Determine the (x, y) coordinate at the center of the cell enclosing the given text.  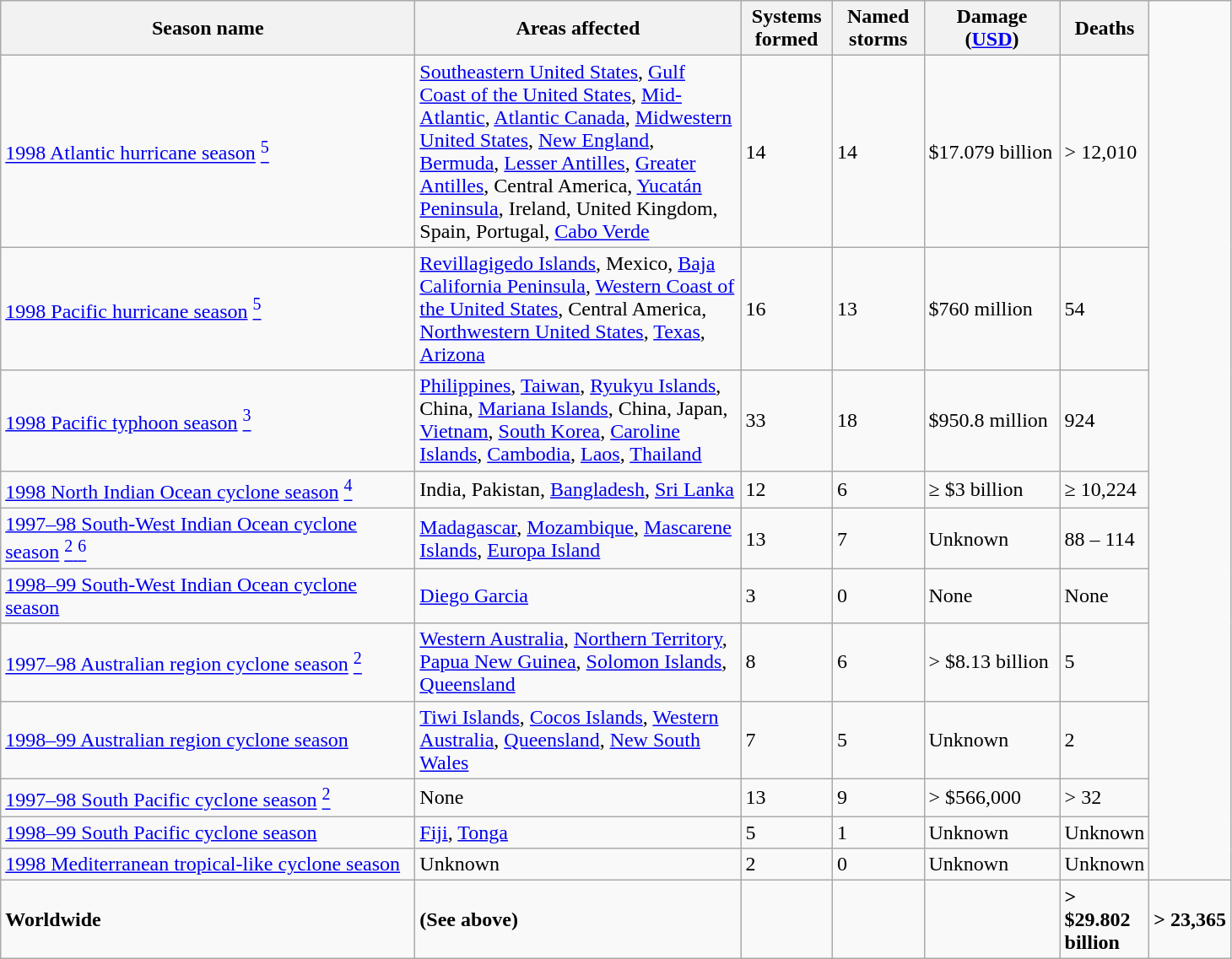
Deaths (1105, 29)
> 12,010 (1105, 152)
8 (786, 662)
$17.079 billion (992, 152)
1997–98 South-West Indian Ocean cyclone season 2 6 (208, 539)
> 32 (1105, 798)
Philippines, Taiwan, Ryukyu Islands, China, Mariana Islands, China, Japan, Vietnam, South Korea, Caroline Islands, Cambodia, Laos, Thailand (578, 420)
Named storms (878, 29)
1998–99 Australian region cyclone season (208, 740)
1998 North Indian Ocean cyclone season 4 (208, 489)
> $566,000 (992, 798)
Systems formed (786, 29)
1998 Pacific typhoon season 3 (208, 420)
12 (786, 489)
1998–99 South-West Indian Ocean cyclone season (208, 595)
1998 Pacific hurricane season 5 (208, 309)
1997–98 South Pacific cyclone season 2 (208, 798)
Madagascar, Mozambique, Mascarene Islands, Europa Island (578, 539)
1 (878, 832)
$950.8 million (992, 420)
> $8.13 billion (992, 662)
Tiwi Islands, Cocos Islands, Western Australia, Queensland, New South Wales (578, 740)
Diego Garcia (578, 595)
16 (786, 309)
India, Pakistan, Bangladesh, Sri Lanka (578, 489)
> $29.802 billion (1105, 919)
88 – 114 (1105, 539)
Areas affected (578, 29)
9 (878, 798)
3 (786, 595)
$760 million (992, 309)
> 23,365 (1190, 919)
18 (878, 420)
924 (1105, 420)
Season name (208, 29)
33 (786, 420)
1998 Mediterranean tropical-like cyclone season (208, 865)
Fiji, Tonga (578, 832)
≥ $3 billion (992, 489)
1998–99 South Pacific cyclone season (208, 832)
54 (1105, 309)
≥ 10,224 (1105, 489)
Damage (USD) (992, 29)
1998 Atlantic hurricane season 5 (208, 152)
Western Australia, Northern Territory, Papua New Guinea, Solomon Islands, Queensland (578, 662)
1997–98 Australian region cyclone season 2 (208, 662)
Worldwide (208, 919)
(See above) (578, 919)
